Pinpoint the cell where the given text exists, returning its (x, y) midpoint coordinate. 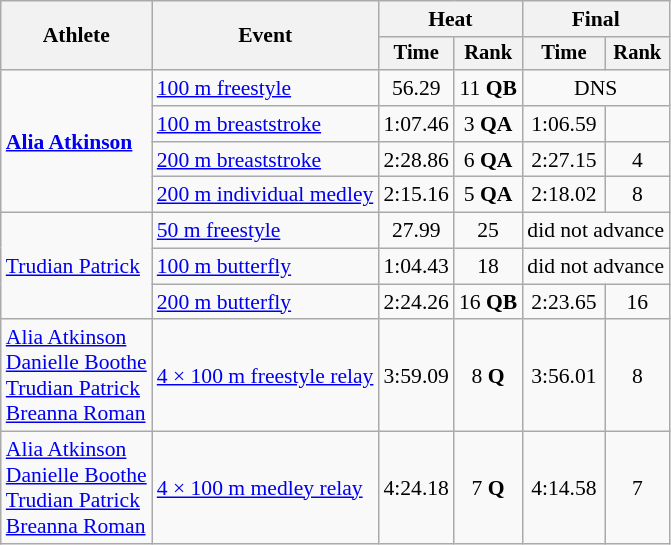
Final (596, 19)
2:24.26 (416, 302)
200 m breaststroke (266, 160)
2:18.02 (564, 195)
5 QA (488, 195)
100 m butterfly (266, 267)
25 (488, 231)
27.99 (416, 231)
Trudian Patrick (76, 266)
2:15.16 (416, 195)
2:27.15 (564, 160)
4 (638, 160)
3 QA (488, 124)
7 (638, 488)
4 × 100 m medley relay (266, 488)
11 QB (488, 88)
4:14.58 (564, 488)
DNS (596, 88)
1:04.43 (416, 267)
Alia Atkinson (76, 141)
200 m individual medley (266, 195)
18 (488, 267)
1:06.59 (564, 124)
3:59.09 (416, 376)
Heat (450, 19)
8 Q (488, 376)
Event (266, 36)
200 m butterfly (266, 302)
50 m freestyle (266, 231)
2:28.86 (416, 160)
4:24.18 (416, 488)
Athlete (76, 36)
3:56.01 (564, 376)
4 × 100 m freestyle relay (266, 376)
100 m breaststroke (266, 124)
2:23.65 (564, 302)
16 QB (488, 302)
1:07.46 (416, 124)
16 (638, 302)
56.29 (416, 88)
7 Q (488, 488)
6 QA (488, 160)
100 m freestyle (266, 88)
